Detect which cell encompasses the target text, then output its [X, Y] center coordinate. 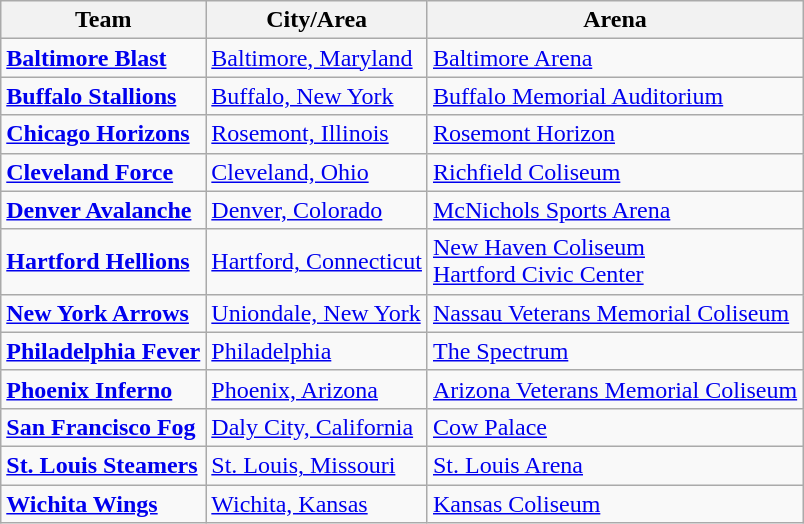
Cow Palace [614, 427]
Wichita Wings [104, 503]
Hartford Hellions [104, 262]
Philadelphia Fever [104, 351]
Nassau Veterans Memorial Coliseum [614, 313]
St. Louis Steamers [104, 465]
McNichols Sports Arena [614, 210]
Baltimore Arena [614, 58]
Phoenix, Arizona [317, 389]
New York Arrows [104, 313]
Denver Avalanche [104, 210]
San Francisco Fog [104, 427]
Baltimore Blast [104, 58]
Rosemont Horizon [614, 134]
Team [104, 20]
The Spectrum [614, 351]
Buffalo Memorial Auditorium [614, 96]
Rosemont, Illinois [317, 134]
Buffalo, New York [317, 96]
Cleveland Force [104, 172]
Philadelphia [317, 351]
Denver, Colorado [317, 210]
Daly City, California [317, 427]
New Haven Coliseum Hartford Civic Center [614, 262]
Baltimore, Maryland [317, 58]
Kansas Coliseum [614, 503]
Cleveland, Ohio [317, 172]
Hartford, Connecticut [317, 262]
Buffalo Stallions [104, 96]
Chicago Horizons [104, 134]
Wichita, Kansas [317, 503]
City/Area [317, 20]
Richfield Coliseum [614, 172]
Phoenix Inferno [104, 389]
Uniondale, New York [317, 313]
St. Louis Arena [614, 465]
Arena [614, 20]
St. Louis, Missouri [317, 465]
Arizona Veterans Memorial Coliseum [614, 389]
